Determine the (x, y) coordinate at the center of the cell enclosing the given text.  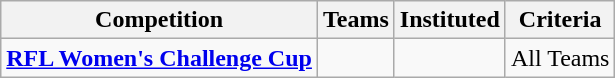
All Teams (560, 58)
Instituted (450, 20)
Competition (160, 20)
Teams (356, 20)
Criteria (560, 20)
RFL Women's Challenge Cup (160, 58)
